Output the (X, Y) coordinate of the center of the cell containing the given text.  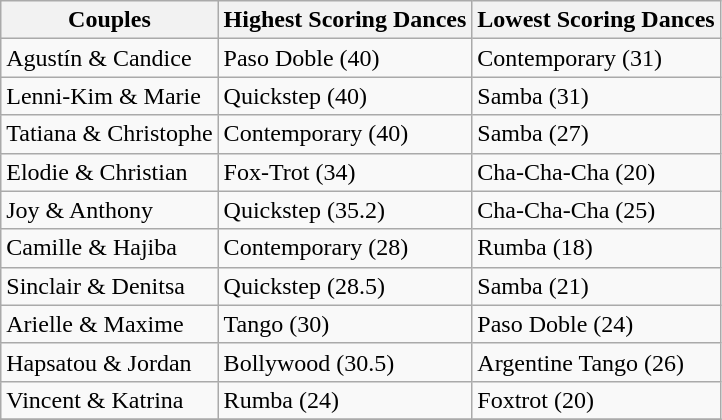
Hapsatou & Jordan (110, 362)
Highest Scoring Dances (345, 20)
Samba (27) (596, 134)
Tatiana & Christophe (110, 134)
Tango (30) (345, 324)
Argentine Tango (26) (596, 362)
Camille & Hajiba (110, 248)
Contemporary (40) (345, 134)
Sinclair & Denitsa (110, 286)
Samba (21) (596, 286)
Rumba (18) (596, 248)
Bollywood (30.5) (345, 362)
Cha-Cha-Cha (25) (596, 210)
Vincent & Katrina (110, 400)
Cha-Cha-Cha (20) (596, 172)
Fox-Trot (34) (345, 172)
Elodie & Christian (110, 172)
Lowest Scoring Dances (596, 20)
Contemporary (31) (596, 58)
Couples (110, 20)
Foxtrot (20) (596, 400)
Lenni-Kim & Marie (110, 96)
Quickstep (28.5) (345, 286)
Contemporary (28) (345, 248)
Arielle & Maxime (110, 324)
Quickstep (40) (345, 96)
Samba (31) (596, 96)
Paso Doble (24) (596, 324)
Paso Doble (40) (345, 58)
Rumba (24) (345, 400)
Quickstep (35.2) (345, 210)
Agustín & Candice (110, 58)
Joy & Anthony (110, 210)
